Pinpoint the cell where the given text exists, returning its (x, y) midpoint coordinate. 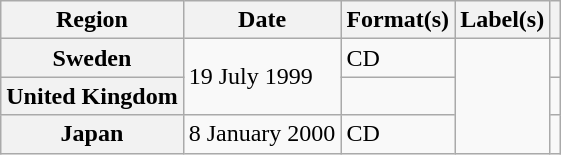
Date (262, 20)
United Kingdom (92, 96)
19 July 1999 (262, 77)
Sweden (92, 58)
Japan (92, 134)
Region (92, 20)
Label(s) (502, 20)
8 January 2000 (262, 134)
Format(s) (398, 20)
